Search for the cell housing the specified text and yield its [x, y] center coordinate. 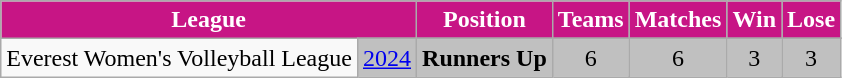
Runners Up [485, 58]
Teams [590, 20]
2024 [386, 58]
Matches [678, 20]
Win [754, 20]
Everest Women's Volleyball League [180, 58]
League [209, 20]
Lose [812, 20]
Position [485, 20]
